Search for the cell housing the specified text and yield its (X, Y) center coordinate. 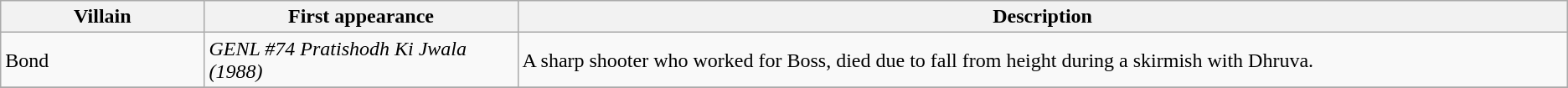
Bond (102, 60)
Villain (102, 17)
First appearance (361, 17)
A sharp shooter who worked for Boss, died due to fall from height during a skirmish with Dhruva. (1042, 60)
GENL #74 Pratishodh Ki Jwala (1988) (361, 60)
Description (1042, 17)
